Provide the (X, Y) coordinate of the cell's center where the given text is located.  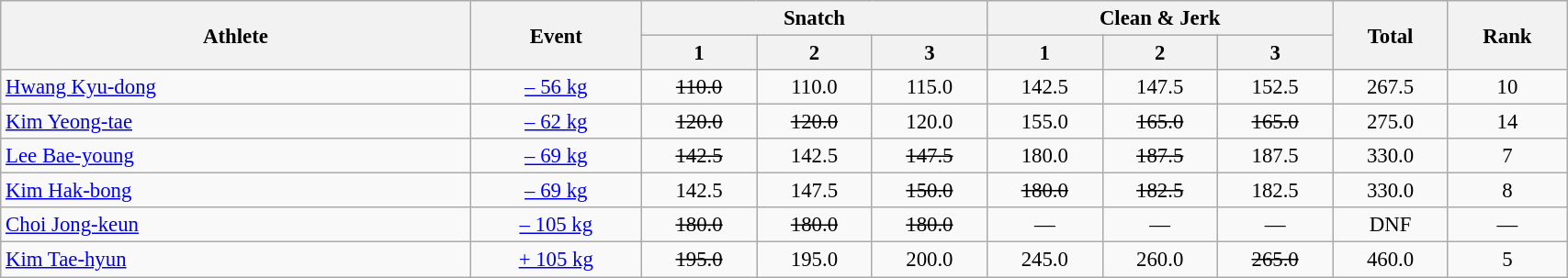
460.0 (1391, 260)
Hwang Kyu-dong (235, 87)
Lee Bae-young (235, 156)
152.5 (1275, 87)
– 105 kg (556, 225)
265.0 (1275, 260)
150.0 (930, 191)
115.0 (930, 87)
10 (1506, 87)
245.0 (1045, 260)
200.0 (930, 260)
– 62 kg (556, 122)
Rank (1506, 35)
+ 105 kg (556, 260)
Athlete (235, 35)
Clean & Jerk (1160, 18)
5 (1506, 260)
14 (1506, 122)
267.5 (1391, 87)
Event (556, 35)
Snatch (814, 18)
– 56 kg (556, 87)
Choi Jong-keun (235, 225)
Total (1391, 35)
Kim Yeong-tae (235, 122)
275.0 (1391, 122)
8 (1506, 191)
260.0 (1159, 260)
7 (1506, 156)
Kim Tae-hyun (235, 260)
Kim Hak-bong (235, 191)
DNF (1391, 225)
155.0 (1045, 122)
